Provide the [X, Y] coordinate of the cell's center where the given text is located.  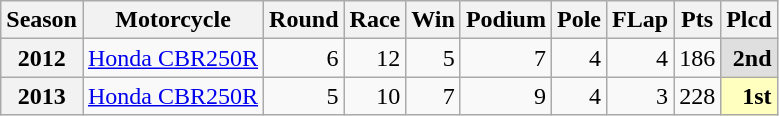
2nd [749, 58]
2012 [42, 58]
Season [42, 20]
9 [506, 96]
Pole [578, 20]
186 [698, 58]
10 [375, 96]
3 [640, 96]
6 [304, 58]
228 [698, 96]
Round [304, 20]
1st [749, 96]
Win [434, 20]
12 [375, 58]
Motorcycle [172, 20]
FLap [640, 20]
Plcd [749, 20]
2013 [42, 96]
Race [375, 20]
Pts [698, 20]
Podium [506, 20]
